Scan for the cell matching the given text and deliver its [X, Y] coordinate at center. 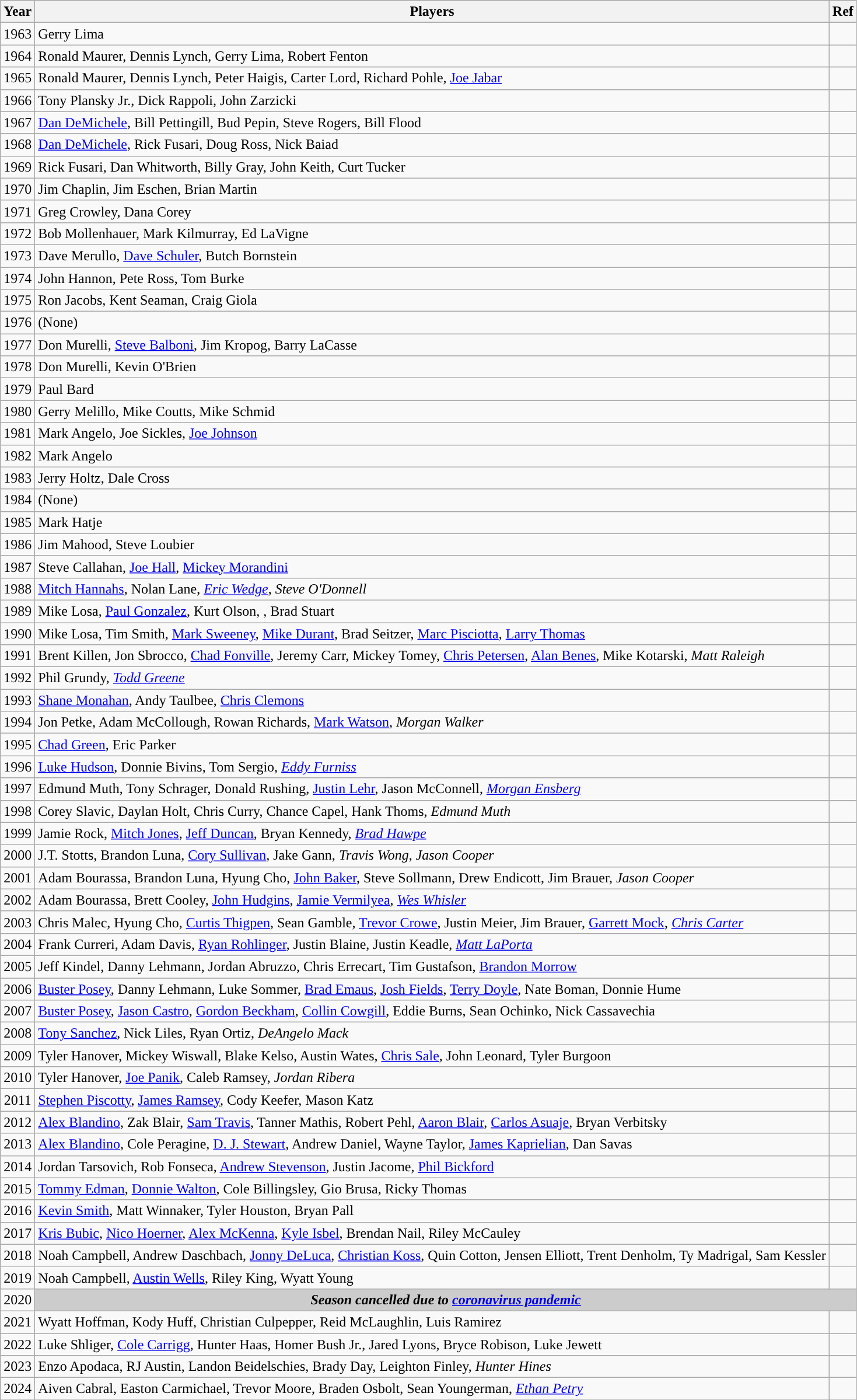
2014 [18, 1167]
Phil Grundy, Todd Greene [432, 678]
Season cancelled due to coronavirus pandemic [446, 1300]
1982 [18, 456]
1990 [18, 633]
1992 [18, 678]
Mike Losa, Tim Smith, Mark Sweeney, Mike Durant, Brad Seitzer, Marc Pisciotta, Larry Thomas [432, 633]
1970 [18, 189]
1973 [18, 256]
2009 [18, 1056]
1993 [18, 700]
1972 [18, 233]
2006 [18, 989]
Tony Sanchez, Nick Liles, Ryan Ortiz, DeAngelo Mack [432, 1034]
1985 [18, 522]
Jamie Rock, Mitch Jones, Jeff Duncan, Bryan Kennedy, Brad Hawpe [432, 833]
Luke Shliger, Cole Carrigg, Hunter Haas, Homer Bush Jr., Jared Lyons, Bryce Robison, Luke Jewett [432, 1344]
Greg Crowley, Dana Corey [432, 211]
Ronald Maurer, Dennis Lynch, Gerry Lima, Robert Fenton [432, 56]
2008 [18, 1034]
Jim Chaplin, Jim Eschen, Brian Martin [432, 189]
J.T. Stotts, Brandon Luna, Cory Sullivan, Jake Gann, Travis Wong, Jason Cooper [432, 856]
Ron Jacobs, Kent Seaman, Craig Giola [432, 301]
Mike Losa, Paul Gonzalez, Kurt Olson, , Brad Stuart [432, 611]
1963 [18, 34]
Ref [842, 12]
2007 [18, 1011]
1974 [18, 278]
Mark Angelo [432, 456]
1998 [18, 811]
Rick Fusari, Dan Whitworth, Billy Gray, John Keith, Curt Tucker [432, 167]
2012 [18, 1122]
1994 [18, 722]
1999 [18, 833]
1991 [18, 656]
2001 [18, 878]
1968 [18, 145]
2015 [18, 1189]
1976 [18, 323]
2017 [18, 1233]
1979 [18, 389]
Wyatt Hoffman, Kody Huff, Christian Culpepper, Reid McLaughlin, Luis Ramirez [432, 1322]
Jon Petke, Adam McCollough, Rowan Richards, Mark Watson, Morgan Walker [432, 722]
Shane Monahan, Andy Taulbee, Chris Clemons [432, 700]
Year [18, 12]
Gerry Melillo, Mike Coutts, Mike Schmid [432, 411]
Aiven Cabral, Easton Carmichael, Trevor Moore, Braden Osbolt, Sean Youngerman, Ethan Petry [432, 1389]
Jeff Kindel, Danny Lehmann, Jordan Abruzzo, Chris Errecart, Tim Gustafson, Brandon Morrow [432, 966]
Buster Posey, Danny Lehmann, Luke Sommer, Brad Emaus, Josh Fields, Terry Doyle, Nate Boman, Donnie Hume [432, 989]
Players [432, 12]
1981 [18, 434]
2018 [18, 1255]
Paul Bard [432, 389]
Chris Malec, Hyung Cho, Curtis Thigpen, Sean Gamble, Trevor Crowe, Justin Meier, Jim Brauer, Garrett Mock, Chris Carter [432, 922]
Bob Mollenhauer, Mark Kilmurray, Ed LaVigne [432, 233]
Kevin Smith, Matt Winnaker, Tyler Houston, Bryan Pall [432, 1211]
2013 [18, 1144]
2000 [18, 856]
Adam Bourassa, Brett Cooley, John Hudgins, Jamie Vermilyea, Wes Whisler [432, 900]
Tyler Hanover, Mickey Wiswall, Blake Kelso, Austin Wates, Chris Sale, John Leonard, Tyler Burgoon [432, 1056]
Don Murelli, Kevin O'Brien [432, 367]
Alex Blandino, Cole Peragine, D. J. Stewart, Andrew Daniel, Wayne Taylor, James Kaprielian, Dan Savas [432, 1144]
2024 [18, 1389]
Adam Bourassa, Brandon Luna, Hyung Cho, John Baker, Steve Sollmann, Drew Endicott, Jim Brauer, Jason Cooper [432, 878]
2016 [18, 1211]
Tyler Hanover, Joe Panik, Caleb Ramsey, Jordan Ribera [432, 1078]
1988 [18, 589]
2011 [18, 1100]
2003 [18, 922]
1966 [18, 100]
Steve Callahan, Joe Hall, Mickey Morandini [432, 567]
Luke Hudson, Donnie Bivins, Tom Sergio, Eddy Furniss [432, 767]
Enzo Apodaca, RJ Austin, Landon Beidelschies, Brady Day, Leighton Finley, Hunter Hines [432, 1367]
2010 [18, 1078]
Jordan Tarsovich, Rob Fonseca, Andrew Stevenson, Justin Jacome, Phil Bickford [432, 1167]
Mark Angelo, Joe Sickles, Joe Johnson [432, 434]
Buster Posey, Jason Castro, Gordon Beckham, Collin Cowgill, Eddie Burns, Sean Ochinko, Nick Cassavechia [432, 1011]
Tony Plansky Jr., Dick Rappoli, John Zarzicki [432, 100]
2019 [18, 1277]
1978 [18, 367]
1964 [18, 56]
1984 [18, 500]
1983 [18, 478]
2022 [18, 1344]
1971 [18, 211]
1996 [18, 767]
Kris Bubic, Nico Hoerner, Alex McKenna, Kyle Isbel, Brendan Nail, Riley McCauley [432, 1233]
Jim Mahood, Steve Loubier [432, 544]
Mitch Hannahs, Nolan Lane, Eric Wedge, Steve O'Donnell [432, 589]
Edmund Muth, Tony Schrager, Donald Rushing, Justin Lehr, Jason McConnell, Morgan Ensberg [432, 789]
Frank Curreri, Adam Davis, Ryan Rohlinger, Justin Blaine, Justin Keadle, Matt LaPorta [432, 944]
Jerry Holtz, Dale Cross [432, 478]
Corey Slavic, Daylan Holt, Chris Curry, Chance Capel, Hank Thoms, Edmund Muth [432, 811]
2004 [18, 944]
Gerry Lima [432, 34]
Don Murelli, Steve Balboni, Jim Kropog, Barry LaCasse [432, 345]
1986 [18, 544]
Alex Blandino, Zak Blair, Sam Travis, Tanner Mathis, Robert Pehl, Aaron Blair, Carlos Asuaje, Bryan Verbitsky [432, 1122]
1965 [18, 78]
1967 [18, 123]
2005 [18, 966]
2020 [18, 1300]
Dan DeMichele, Bill Pettingill, Bud Pepin, Steve Rogers, Bill Flood [432, 123]
2002 [18, 900]
Noah Campbell, Austin Wells, Riley King, Wyatt Young [432, 1277]
Dave Merullo, Dave Schuler, Butch Bornstein [432, 256]
1997 [18, 789]
1977 [18, 345]
Noah Campbell, Andrew Daschbach, Jonny DeLuca, Christian Koss, Quin Cotton, Jensen Elliott, Trent Denholm, Ty Madrigal, Sam Kessler [432, 1255]
1969 [18, 167]
2021 [18, 1322]
1980 [18, 411]
1987 [18, 567]
1995 [18, 745]
2023 [18, 1367]
Brent Killen, Jon Sbrocco, Chad Fonville, Jeremy Carr, Mickey Tomey, Chris Petersen, Alan Benes, Mike Kotarski, Matt Raleigh [432, 656]
Tommy Edman, Donnie Walton, Cole Billingsley, Gio Brusa, Ricky Thomas [432, 1189]
Dan DeMichele, Rick Fusari, Doug Ross, Nick Baiad [432, 145]
Ronald Maurer, Dennis Lynch, Peter Haigis, Carter Lord, Richard Pohle, Joe Jabar [432, 78]
Stephen Piscotty, James Ramsey, Cody Keefer, Mason Katz [432, 1100]
Mark Hatje [432, 522]
1989 [18, 611]
John Hannon, Pete Ross, Tom Burke [432, 278]
Chad Green, Eric Parker [432, 745]
1975 [18, 301]
